Detect which cell encompasses the target text, then output its [x, y] center coordinate. 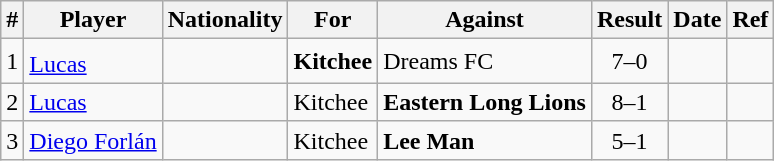
Lee Man [485, 140]
Result [629, 20]
3 [12, 140]
Nationality [225, 20]
# [12, 20]
8–1 [629, 102]
Player [93, 20]
Ref [750, 20]
Date [698, 20]
2 [12, 102]
1 [12, 62]
Diego Forlán [93, 140]
5–1 [629, 140]
Against [485, 20]
Eastern Long Lions [485, 102]
For [333, 20]
Dreams FC [485, 62]
7–0 [629, 62]
